Detect which cell encompasses the target text, then output its [X, Y] center coordinate. 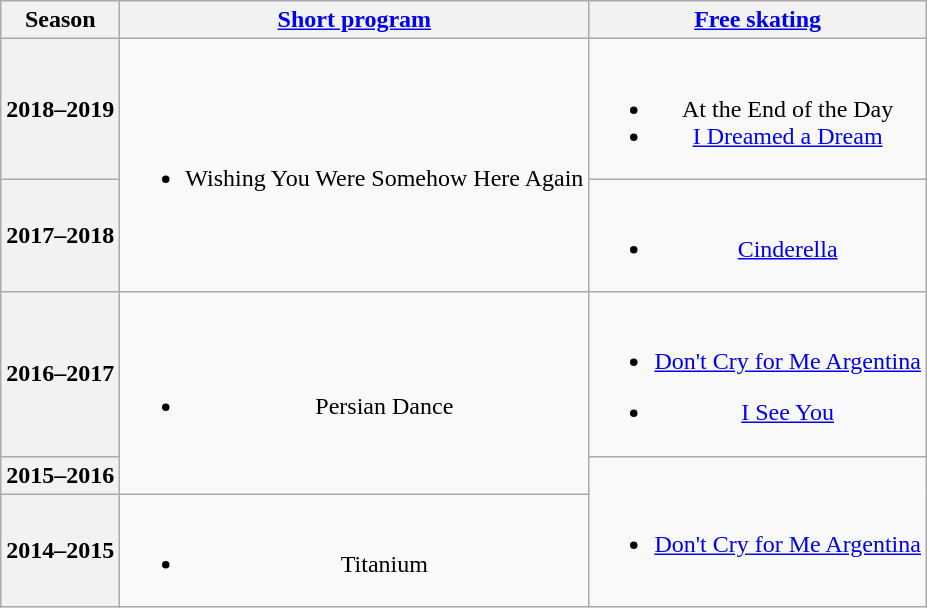
2018–2019 [60, 109]
At the End of the DayI Dreamed a Dream [758, 109]
Wishing You Were Somehow Here Again [354, 166]
Season [60, 20]
2016–2017 [60, 374]
2014–2015 [60, 550]
2015–2016 [60, 475]
2017–2018 [60, 236]
Free skating [758, 20]
Cinderella [758, 236]
Short program [354, 20]
Don't Cry for Me Argentina I See You [758, 374]
Persian Dance [354, 393]
Don't Cry for Me Argentina [758, 532]
Titanium [354, 550]
